Output the [X, Y] coordinate of the center of the cell containing the given text.  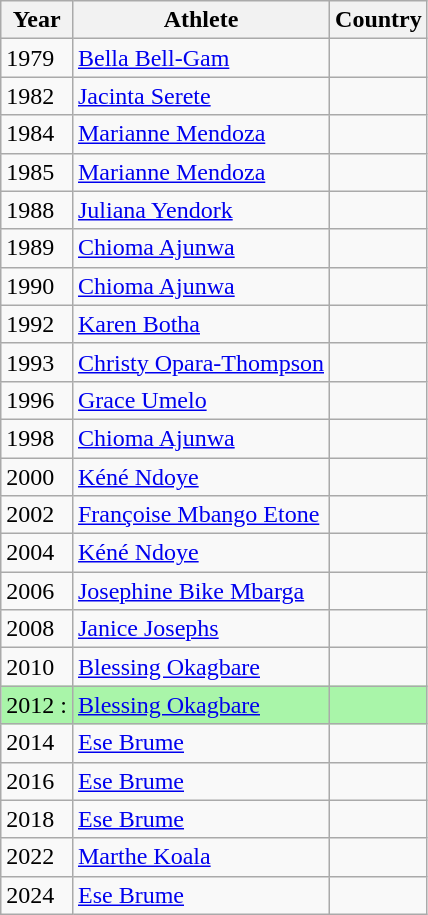
1996 [37, 400]
2004 [37, 553]
1988 [37, 210]
Bella Bell-Gam [200, 58]
2006 [37, 591]
Karen Botha [200, 324]
2014 [37, 743]
1985 [37, 172]
1984 [37, 134]
1989 [37, 248]
1979 [37, 58]
Françoise Mbango Etone [200, 515]
Christy Opara-Thompson [200, 362]
1992 [37, 324]
Year [37, 20]
Juliana Yendork [200, 210]
2008 [37, 629]
Josephine Bike Mbarga [200, 591]
2024 [37, 895]
1990 [37, 286]
Marthe Koala [200, 857]
Janice Josephs [200, 629]
2018 [37, 819]
1998 [37, 438]
Jacinta Serete [200, 96]
2000 [37, 477]
2002 [37, 515]
2016 [37, 781]
1982 [37, 96]
Grace Umelo [200, 400]
1993 [37, 362]
2012 : [37, 705]
Country [379, 20]
2010 [37, 667]
2022 [37, 857]
Athlete [200, 20]
